Determine the (x, y) coordinate at the center of the cell enclosing the given text.  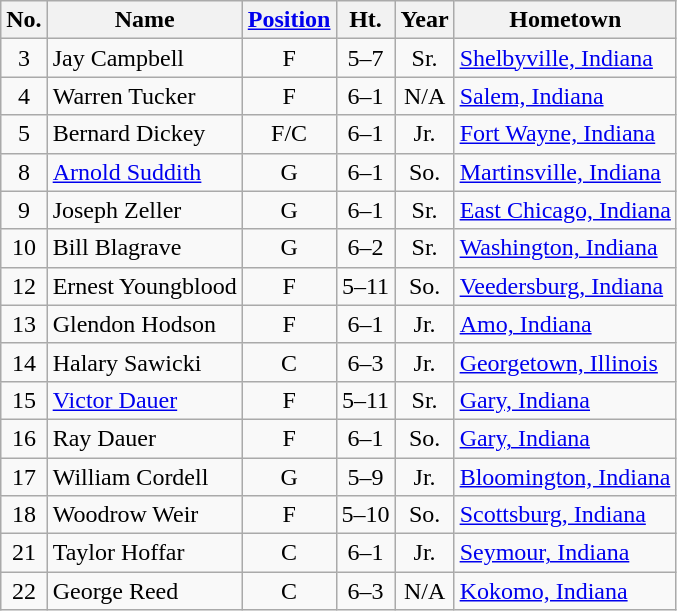
10 (24, 248)
5–7 (366, 58)
Veedersburg, Indiana (565, 286)
Bloomington, Indiana (565, 477)
Fort Wayne, Indiana (565, 134)
16 (24, 438)
Ray Dauer (144, 438)
12 (24, 286)
Amo, Indiana (565, 324)
Name (144, 20)
Position (289, 20)
5 (24, 134)
6–2 (366, 248)
13 (24, 324)
Scottsburg, Indiana (565, 515)
No. (24, 20)
Hometown (565, 20)
3 (24, 58)
Jay Campbell (144, 58)
F/C (289, 134)
Salem, Indiana (565, 96)
Seymour, Indiana (565, 553)
Halary Sawicki (144, 362)
Warren Tucker (144, 96)
Washington, Indiana (565, 248)
Bernard Dickey (144, 134)
Woodrow Weir (144, 515)
Victor Dauer (144, 400)
14 (24, 362)
Glendon Hodson (144, 324)
22 (24, 591)
Kokomo, Indiana (565, 591)
9 (24, 210)
Martinsville, Indiana (565, 172)
Taylor Hoffar (144, 553)
21 (24, 553)
5–10 (366, 515)
Ht. (366, 20)
Shelbyville, Indiana (565, 58)
Year (424, 20)
George Reed (144, 591)
East Chicago, Indiana (565, 210)
Joseph Zeller (144, 210)
Ernest Youngblood (144, 286)
5–9 (366, 477)
8 (24, 172)
Bill Blagrave (144, 248)
William Cordell (144, 477)
Georgetown, Illinois (565, 362)
4 (24, 96)
18 (24, 515)
15 (24, 400)
17 (24, 477)
Arnold Suddith (144, 172)
